Capture the cell that displays the provided text and extract its (X, Y) central coordinate. 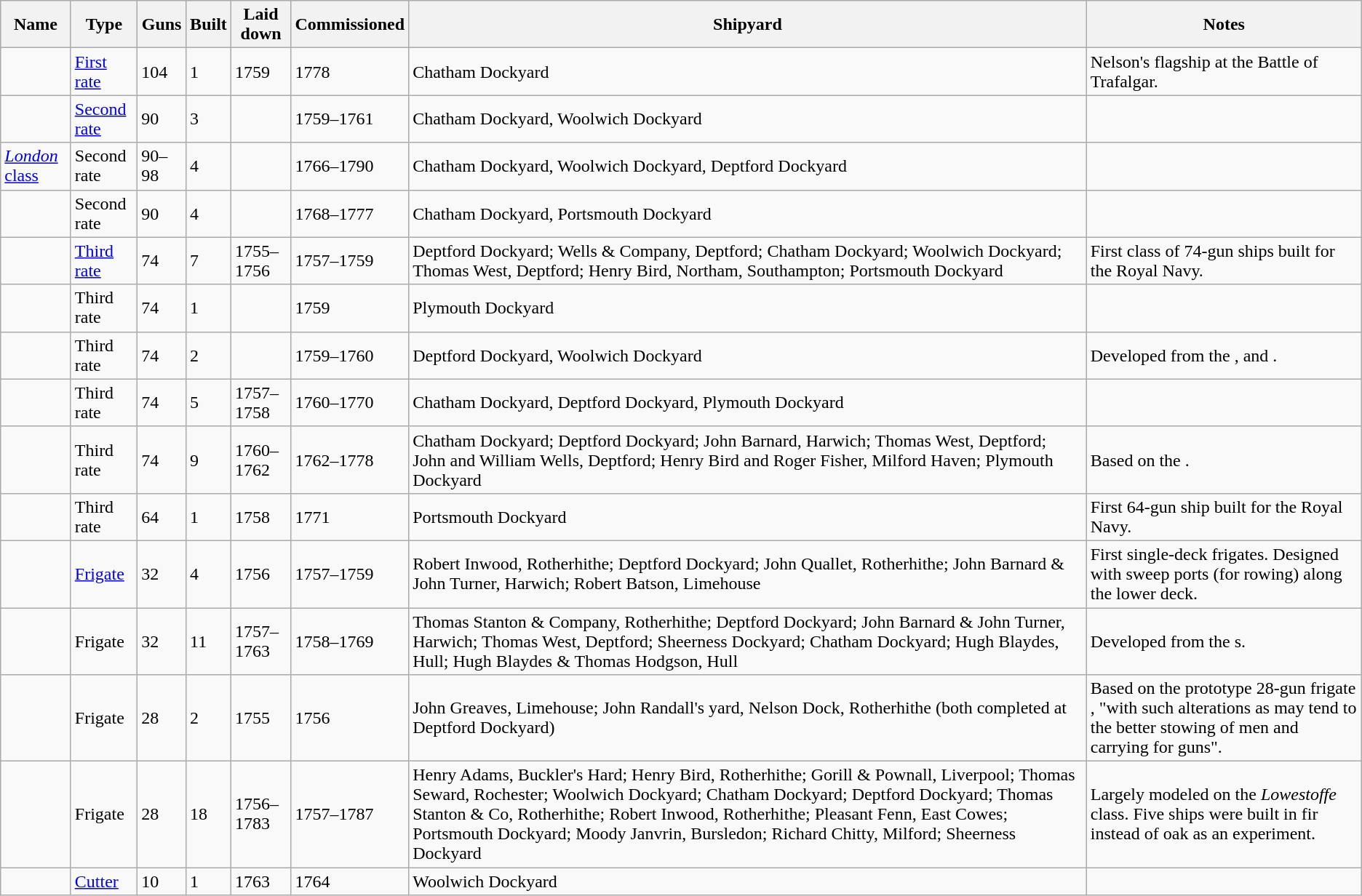
Built (209, 25)
Developed from the s. (1224, 641)
1757–1758 (260, 403)
7 (209, 260)
1757–1787 (350, 815)
First class of 74-gun ships built for the Royal Navy. (1224, 260)
Type (103, 25)
1759–1761 (350, 119)
64 (162, 516)
First rate (103, 71)
104 (162, 71)
John Greaves, Limehouse; John Randall's yard, Nelson Dock, Rotherhithe (both completed at Deptford Dockyard) (748, 719)
1766–1790 (350, 166)
Plymouth Dockyard (748, 308)
18 (209, 815)
1758–1769 (350, 641)
Cutter (103, 881)
9 (209, 460)
First 64-gun ship built for the Royal Navy. (1224, 516)
First single-deck frigates. Designed with sweep ports (for rowing) along the lower deck. (1224, 574)
1764 (350, 881)
90–98 (162, 166)
Chatham Dockyard (748, 71)
10 (162, 881)
11 (209, 641)
1757–1763 (260, 641)
Nelson's flagship at the Battle of Trafalgar. (1224, 71)
Name (36, 25)
1771 (350, 516)
Laid down (260, 25)
1760–1770 (350, 403)
Chatham Dockyard, Woolwich Dockyard (748, 119)
Chatham Dockyard, Woolwich Dockyard, Deptford Dockyard (748, 166)
Notes (1224, 25)
3 (209, 119)
1755–1756 (260, 260)
1756–1783 (260, 815)
Portsmouth Dockyard (748, 516)
Guns (162, 25)
1759–1760 (350, 355)
Shipyard (748, 25)
5 (209, 403)
1762–1778 (350, 460)
Chatham Dockyard, Deptford Dockyard, Plymouth Dockyard (748, 403)
Robert Inwood, Rotherhithe; Deptford Dockyard; John Quallet, Rotherhithe; John Barnard & John Turner, Harwich; Robert Batson, Limehouse (748, 574)
Based on the prototype 28-gun frigate , "with such alterations as may tend to the better stowing of men and carrying for guns". (1224, 719)
Developed from the , and . (1224, 355)
Based on the . (1224, 460)
London class (36, 166)
1778 (350, 71)
1768–1777 (350, 214)
Deptford Dockyard, Woolwich Dockyard (748, 355)
Chatham Dockyard, Portsmouth Dockyard (748, 214)
Largely modeled on the Lowestoffe class. Five ships were built in fir instead of oak as an experiment. (1224, 815)
1758 (260, 516)
Woolwich Dockyard (748, 881)
Commissioned (350, 25)
1755 (260, 719)
1760–1762 (260, 460)
1763 (260, 881)
